Locate the cell with the specified text and output its (x, y) center coordinate. 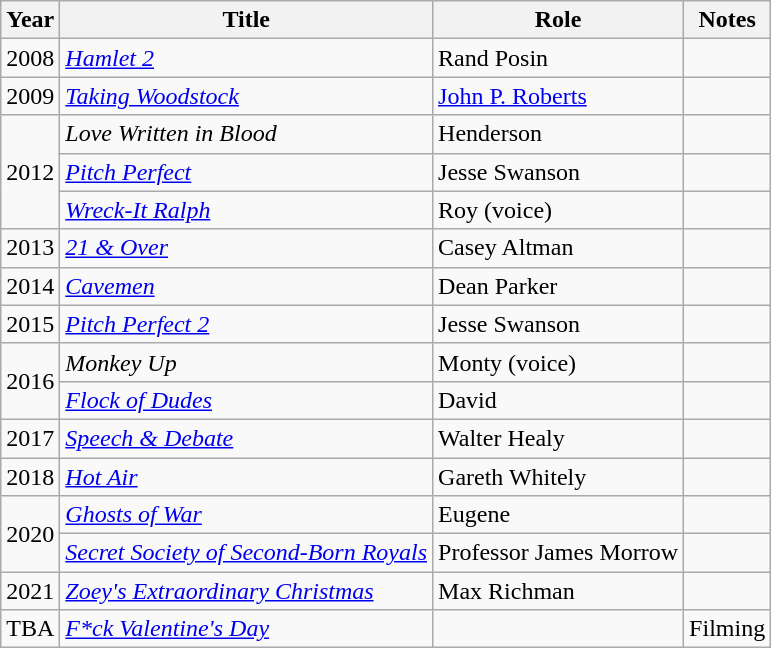
Taking Woodstock (246, 96)
Hot Air (246, 477)
Filming (728, 629)
Pitch Perfect (246, 172)
2009 (30, 96)
2012 (30, 172)
2008 (30, 58)
Pitch Perfect 2 (246, 324)
2014 (30, 286)
2021 (30, 591)
2020 (30, 534)
Role (558, 20)
Secret Society of Second-Born Royals (246, 553)
2018 (30, 477)
2013 (30, 248)
F*ck Valentine's Day (246, 629)
Walter Healy (558, 438)
Professor James Morrow (558, 553)
Ghosts of War (246, 515)
2017 (30, 438)
Rand Posin (558, 58)
Monkey Up (246, 362)
Cavemen (246, 286)
Dean Parker (558, 286)
David (558, 400)
John P. Roberts (558, 96)
Gareth Whitely (558, 477)
Year (30, 20)
Eugene (558, 515)
Speech & Debate (246, 438)
Wreck-It Ralph (246, 210)
Title (246, 20)
Love Written in Blood (246, 134)
Zoey's Extraordinary Christmas (246, 591)
Notes (728, 20)
TBA (30, 629)
Henderson (558, 134)
Max Richman (558, 591)
Monty (voice) (558, 362)
21 & Over (246, 248)
2015 (30, 324)
Roy (voice) (558, 210)
Flock of Dudes (246, 400)
Hamlet 2 (246, 58)
2016 (30, 381)
Casey Altman (558, 248)
